Output the (x, y) coordinate of the center of the cell containing the given text.  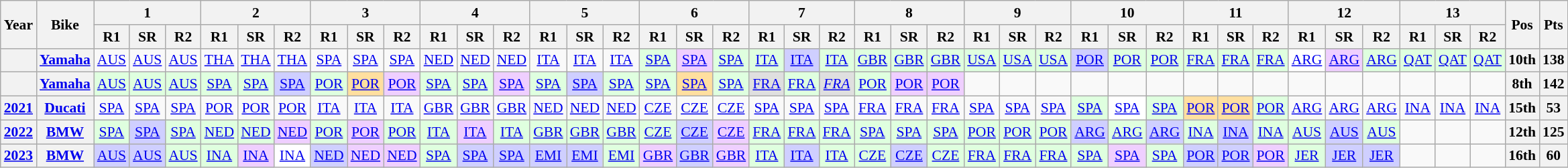
4 (475, 13)
13 (1453, 13)
2 (256, 13)
60 (1553, 156)
6 (695, 13)
8 (909, 13)
125 (1553, 132)
53 (1553, 108)
Bike (65, 24)
1 (148, 13)
11 (1235, 13)
2023 (19, 156)
3 (365, 13)
5 (585, 13)
Year (19, 24)
Pos (1522, 24)
138 (1553, 60)
16th (1522, 156)
2021 (19, 108)
12th (1522, 132)
142 (1553, 84)
2022 (19, 132)
9 (1017, 13)
7 (801, 13)
10th (1522, 60)
Ducati (65, 108)
12 (1344, 13)
Pts (1553, 24)
10 (1127, 13)
8th (1522, 84)
15th (1522, 108)
